Locate the cell with the specified text and output its [X, Y] center coordinate. 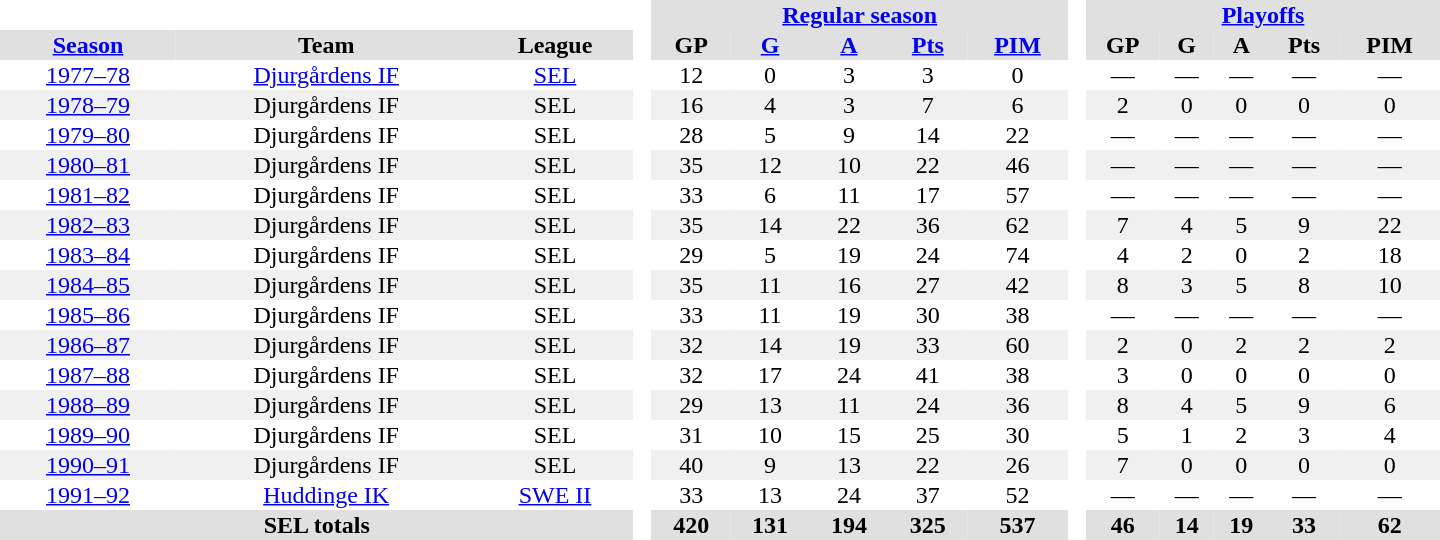
420 [692, 525]
42 [1017, 285]
194 [850, 525]
1984–85 [88, 285]
325 [928, 525]
57 [1017, 195]
1982–83 [88, 225]
131 [770, 525]
1977–78 [88, 75]
25 [928, 435]
1986–87 [88, 345]
28 [692, 135]
Team [326, 45]
1987–88 [88, 375]
1989–90 [88, 435]
1978–79 [88, 105]
1991–92 [88, 495]
52 [1017, 495]
League [554, 45]
18 [1390, 255]
41 [928, 375]
SWE II [554, 495]
1988–89 [88, 405]
37 [928, 495]
60 [1017, 345]
Regular season [860, 15]
27 [928, 285]
Playoffs [1263, 15]
15 [850, 435]
Huddinge IK [326, 495]
537 [1017, 525]
1979–80 [88, 135]
1 [1186, 435]
1983–84 [88, 255]
1990–91 [88, 465]
1981–82 [88, 195]
1980–81 [88, 165]
1985–86 [88, 315]
74 [1017, 255]
SEL totals [317, 525]
26 [1017, 465]
Season [88, 45]
40 [692, 465]
31 [692, 435]
